Detect which cell encompasses the target text, then output its [X, Y] center coordinate. 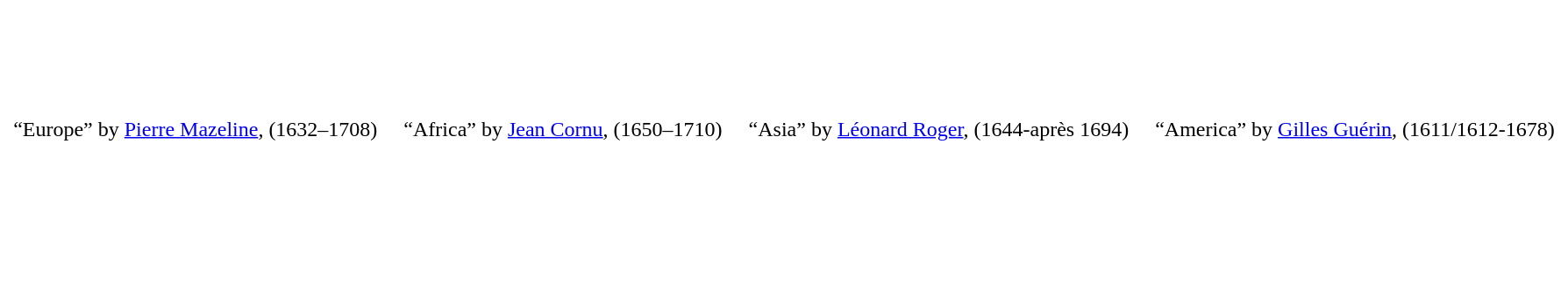
“Asia” by Léonard Roger, (1644-après 1694) [939, 204]
“America” by Gilles Guérin, (1611/1612-1678) [1355, 204]
“Africa” by Jean Cornu, (1650–1710) [563, 204]
“Europe” by Pierre Mazeline, (1632–1708) [195, 204]
